Extract the [x, y] coordinate from the center of the cell holding the provided text.  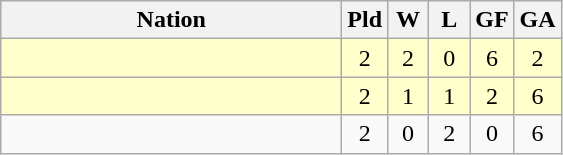
Pld [365, 20]
L [450, 20]
GA [538, 20]
Nation [172, 20]
GF [492, 20]
W [408, 20]
